Output the (x, y) coordinate of the center of the cell containing the given text.  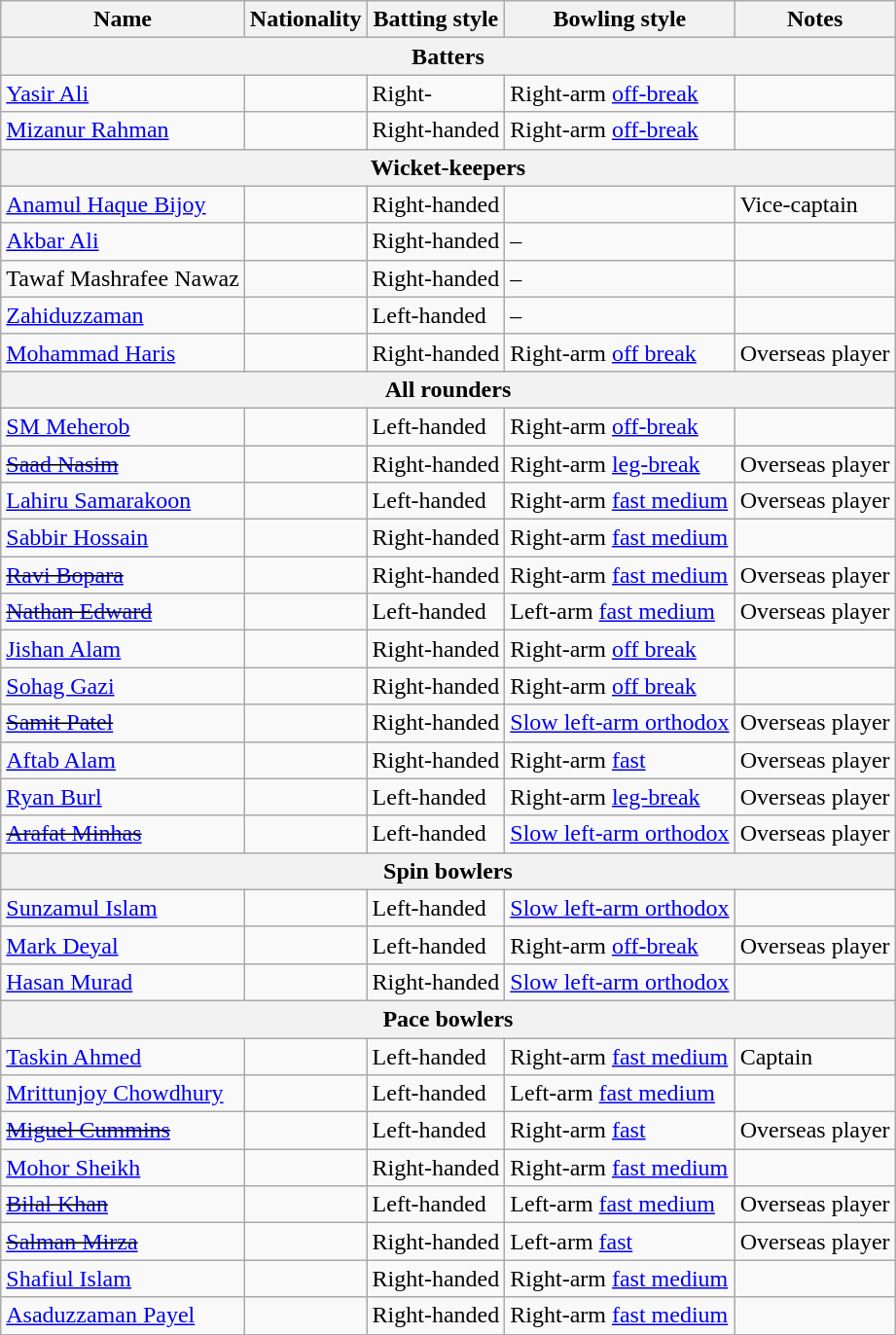
Sabbir Hossain (123, 538)
Samit Patel (123, 723)
SM Meherob (123, 426)
Mohammad Haris (123, 352)
Bilal Khan (123, 1205)
Yasir Ali (123, 93)
Taskin Ahmed (123, 1056)
Ryan Burl (123, 797)
Vice-captain (815, 204)
Tawaf Mashrafee Nawaz (123, 278)
Ravi Bopara (123, 575)
Aftab Alam (123, 760)
Mark Deyal (123, 945)
Spin bowlers (448, 871)
Mohor Sheikh (123, 1168)
Miguel Cummins (123, 1131)
Nationality (305, 19)
Mizanur Rahman (123, 130)
Lahiru Samarakoon (123, 501)
Akbar Ali (123, 241)
Anamul Haque Bijoy (123, 204)
Bowling style (620, 19)
Nathan Edward (123, 612)
Wicket-keepers (448, 167)
Saad Nasim (123, 464)
Arafat Minhas (123, 834)
Name (123, 19)
All rounders (448, 389)
Jishan Alam (123, 649)
Captain (815, 1056)
Pace bowlers (448, 1019)
Right- (436, 93)
Notes (815, 19)
Shafiul Islam (123, 1279)
Batters (448, 56)
Sohag Gazi (123, 686)
Left-arm fast (620, 1242)
Salman Mirza (123, 1242)
Asaduzzaman Payel (123, 1316)
Zahiduzzaman (123, 315)
Hasan Murad (123, 982)
Sunzamul Islam (123, 908)
Batting style (436, 19)
Mrittunjoy Chowdhury (123, 1094)
